From the cell containing the given text, extract its center point as [x, y] coordinate. 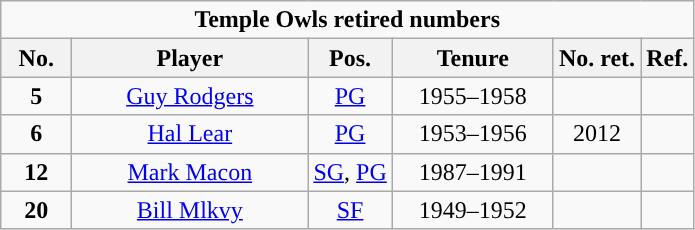
6 [36, 134]
Bill Mlkvy [190, 210]
Pos. [350, 58]
Guy Rodgers [190, 96]
2012 [596, 134]
Temple Owls retired numbers [348, 20]
No. [36, 58]
1987–1991 [472, 172]
5 [36, 96]
No. ret. [596, 58]
12 [36, 172]
Ref. [668, 58]
SG, PG [350, 172]
Tenure [472, 58]
Player [190, 58]
20 [36, 210]
1955–1958 [472, 96]
SF [350, 210]
1949–1952 [472, 210]
Mark Macon [190, 172]
1953–1956 [472, 134]
Hal Lear [190, 134]
